Identify which cell holds the provided text, then report its [x, y] central coordinate. 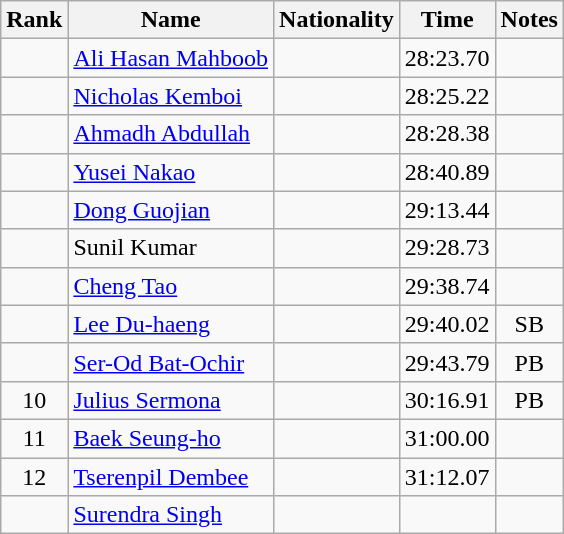
29:28.73 [447, 248]
Lee Du-haeng [171, 324]
Julius Sermona [171, 400]
Nationality [337, 20]
28:25.22 [447, 96]
30:16.91 [447, 400]
Sunil Kumar [171, 248]
29:13.44 [447, 210]
Ali Hasan Mahboob [171, 58]
Rank [34, 20]
Baek Seung-ho [171, 438]
Dong Guojian [171, 210]
Tserenpil Dembee [171, 477]
28:28.38 [447, 134]
Notes [529, 20]
SB [529, 324]
28:40.89 [447, 172]
28:23.70 [447, 58]
Time [447, 20]
10 [34, 400]
31:00.00 [447, 438]
12 [34, 477]
31:12.07 [447, 477]
Cheng Tao [171, 286]
Ser-Od Bat-Ochir [171, 362]
29:38.74 [447, 286]
Ahmadh Abdullah [171, 134]
29:43.79 [447, 362]
Yusei Nakao [171, 172]
Nicholas Kemboi [171, 96]
Name [171, 20]
11 [34, 438]
Surendra Singh [171, 515]
29:40.02 [447, 324]
